Detect which cell encompasses the target text, then output its (x, y) center coordinate. 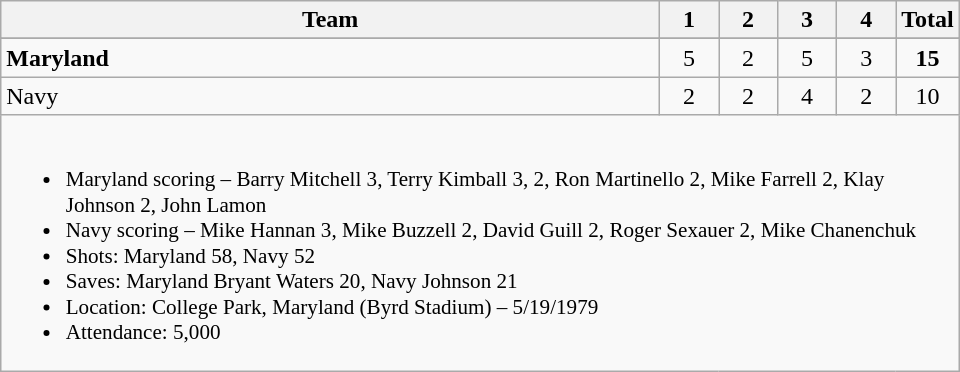
10 (928, 96)
15 (928, 58)
Navy (330, 96)
Total (928, 20)
Maryland (330, 58)
1 (688, 20)
Team (330, 20)
